Provide the (X, Y) coordinate of the cell's center where the given text is located.  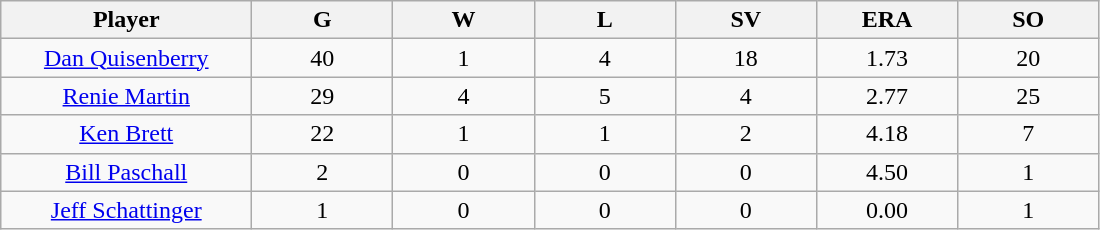
SV (746, 20)
2.77 (886, 96)
Jeff Schattinger (126, 210)
1.73 (886, 58)
29 (322, 96)
20 (1028, 58)
Ken Brett (126, 134)
Player (126, 20)
25 (1028, 96)
5 (604, 96)
L (604, 20)
4.18 (886, 134)
7 (1028, 134)
4.50 (886, 172)
Bill Paschall (126, 172)
W (464, 20)
SO (1028, 20)
0.00 (886, 210)
18 (746, 58)
Renie Martin (126, 96)
22 (322, 134)
G (322, 20)
40 (322, 58)
Dan Quisenberry (126, 58)
ERA (886, 20)
